Extract the [x, y] coordinate from the center of the cell holding the provided text.  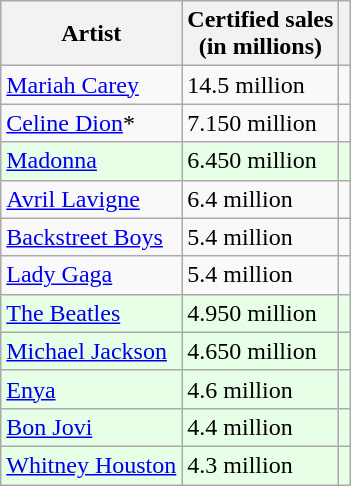
Avril Lavigne [92, 199]
4.3 million [260, 465]
4.650 million [260, 351]
Whitney Houston [92, 465]
Celine Dion* [92, 123]
4.6 million [260, 389]
Lady Gaga [92, 275]
Mariah Carey [92, 85]
6.450 million [260, 161]
7.150 million [260, 123]
Madonna [92, 161]
4.950 million [260, 313]
4.4 million [260, 427]
Artist [92, 34]
The Beatles [92, 313]
Bon Jovi [92, 427]
14.5 million [260, 85]
Michael Jackson [92, 351]
Certified sales(in millions) [260, 34]
6.4 million [260, 199]
Backstreet Boys [92, 237]
Enya [92, 389]
